Locate the cell with the specified text and output its [X, Y] center coordinate. 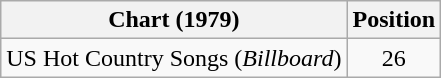
Chart (1979) [174, 20]
Position [394, 20]
US Hot Country Songs (Billboard) [174, 58]
26 [394, 58]
